Return [X, Y] of the center of cell containing provided text 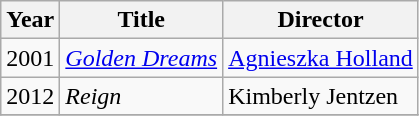
Year [30, 20]
Director [321, 20]
Agnieszka Holland [321, 58]
Golden Dreams [142, 58]
2012 [30, 96]
Reign [142, 96]
2001 [30, 58]
Title [142, 20]
Kimberly Jentzen [321, 96]
